Return (x, y) of the center of cell containing provided text 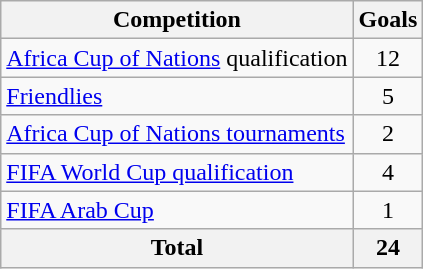
12 (388, 58)
Africa Cup of Nations qualification (177, 58)
1 (388, 210)
2 (388, 134)
Competition (177, 20)
FIFA World Cup qualification (177, 172)
Goals (388, 20)
24 (388, 248)
4 (388, 172)
FIFA Arab Cup (177, 210)
Africa Cup of Nations tournaments (177, 134)
Total (177, 248)
5 (388, 96)
Friendlies (177, 96)
